Return [x, y] of the center of cell containing provided text 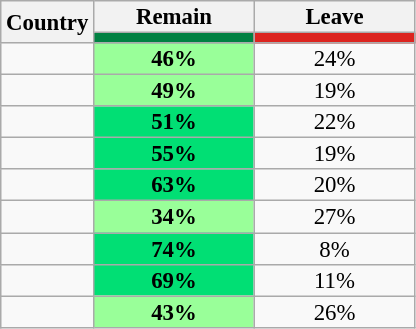
Leave [334, 17]
22% [334, 122]
20% [334, 186]
63% [174, 186]
74% [174, 249]
34% [174, 217]
Remain [174, 17]
49% [174, 91]
Country [48, 22]
55% [174, 154]
26% [334, 312]
46% [174, 59]
27% [334, 217]
69% [174, 280]
11% [334, 280]
24% [334, 59]
43% [174, 312]
51% [174, 122]
8% [334, 249]
